Find where the given text appears and provide that cell's center as (X, Y) coordinate. 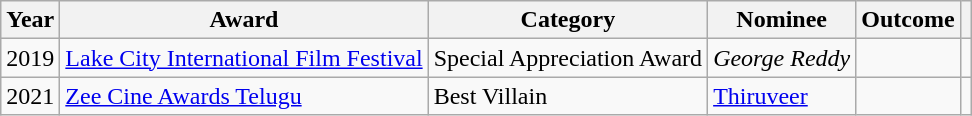
Award (244, 20)
Special Appreciation Award (568, 58)
Best Villain (568, 96)
Nominee (782, 20)
Outcome (908, 20)
George Reddy (782, 58)
2019 (30, 58)
Thiruveer (782, 96)
Lake City International Film Festival (244, 58)
Zee Cine Awards Telugu (244, 96)
2021 (30, 96)
Year (30, 20)
Category (568, 20)
